Determine the [x, y] coordinate at the center of the cell enclosing the given text.  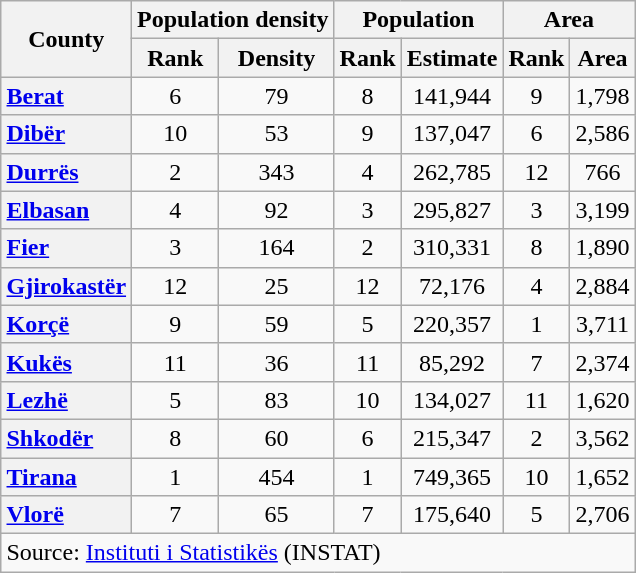
Dibër [66, 134]
60 [276, 438]
2,884 [602, 286]
1,798 [602, 96]
36 [276, 362]
215,347 [452, 438]
Shkodër [66, 438]
25 [276, 286]
2,374 [602, 362]
83 [276, 400]
141,944 [452, 96]
454 [276, 477]
310,331 [452, 248]
295,827 [452, 210]
164 [276, 248]
1,652 [602, 477]
Korçë [66, 324]
Fier [66, 248]
766 [602, 172]
Tirana [66, 477]
749,365 [452, 477]
Estimate [452, 58]
343 [276, 172]
59 [276, 324]
137,047 [452, 134]
85,292 [452, 362]
79 [276, 96]
Population [418, 20]
Population density [233, 20]
Durrës [66, 172]
2,706 [602, 515]
1,620 [602, 400]
Berat [66, 96]
Vlorë [66, 515]
3,562 [602, 438]
County [66, 39]
Kukës [66, 362]
53 [276, 134]
Elbasan [66, 210]
3,711 [602, 324]
Source: Instituti i Statistikës (INSTAT) [318, 553]
262,785 [452, 172]
Gjirokastër [66, 286]
1,890 [602, 248]
175,640 [452, 515]
72,176 [452, 286]
65 [276, 515]
Density [276, 58]
220,357 [452, 324]
92 [276, 210]
2,586 [602, 134]
134,027 [452, 400]
Lezhë [66, 400]
3,199 [602, 210]
